Determine the (X, Y) coordinate at the center of the cell enclosing the given text.  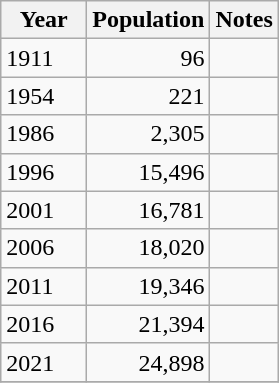
16,781 (148, 210)
Population (148, 20)
Year (44, 20)
1954 (44, 96)
18,020 (148, 248)
1911 (44, 58)
19,346 (148, 286)
24,898 (148, 362)
2011 (44, 286)
1986 (44, 134)
2,305 (148, 134)
21,394 (148, 324)
2006 (44, 248)
15,496 (148, 172)
2021 (44, 362)
2001 (44, 210)
1996 (44, 172)
2016 (44, 324)
96 (148, 58)
221 (148, 96)
Notes (244, 20)
